Scan for the cell matching the given text and deliver its [X, Y] coordinate at center. 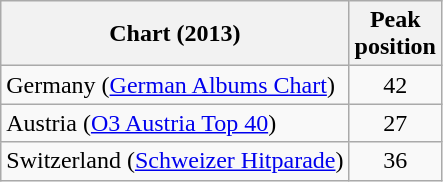
Germany (German Albums Chart) [175, 85]
Chart (2013) [175, 34]
42 [395, 85]
27 [395, 123]
Peakposition [395, 34]
Switzerland (Schweizer Hitparade) [175, 161]
Austria (O3 Austria Top 40) [175, 123]
36 [395, 161]
